Search for the cell housing the specified text and yield its [X, Y] center coordinate. 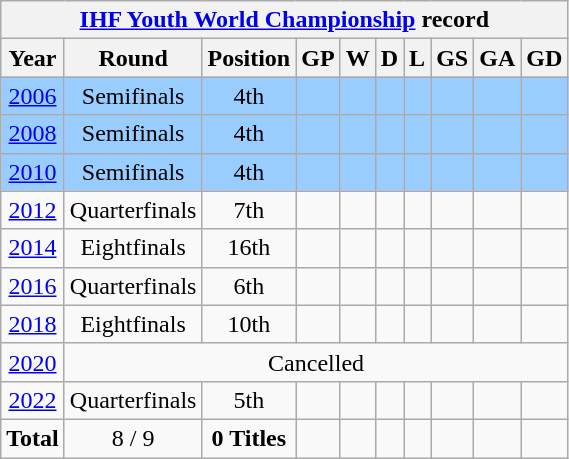
2018 [33, 324]
IHF Youth World Championship record [284, 20]
6th [249, 286]
Cancelled [316, 362]
5th [249, 400]
L [418, 58]
GP [318, 58]
2008 [33, 134]
2016 [33, 286]
2010 [33, 172]
Total [33, 438]
Year [33, 58]
10th [249, 324]
2012 [33, 210]
2022 [33, 400]
Round [133, 58]
GD [544, 58]
W [358, 58]
7th [249, 210]
Position [249, 58]
8 / 9 [133, 438]
GS [452, 58]
0 Titles [249, 438]
GA [498, 58]
D [389, 58]
2006 [33, 96]
2014 [33, 248]
2020 [33, 362]
16th [249, 248]
